Pinpoint the cell where the given text exists, returning its [x, y] midpoint coordinate. 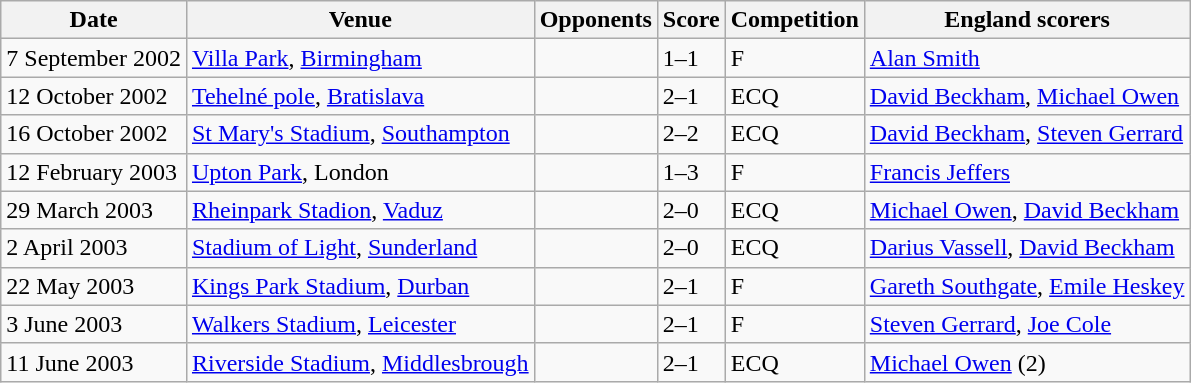
Walkers Stadium, Leicester [360, 324]
22 May 2003 [94, 286]
Tehelné pole, Bratislava [360, 96]
David Beckham, Steven Gerrard [1027, 134]
Steven Gerrard, Joe Cole [1027, 324]
Venue [360, 20]
Alan Smith [1027, 58]
Rheinpark Stadion, Vaduz [360, 210]
David Beckham, Michael Owen [1027, 96]
Michael Owen, David Beckham [1027, 210]
Score [691, 20]
St Mary's Stadium, Southampton [360, 134]
Riverside Stadium, Middlesbrough [360, 362]
1–3 [691, 172]
11 June 2003 [94, 362]
Upton Park, London [360, 172]
2 April 2003 [94, 248]
Michael Owen (2) [1027, 362]
12 October 2002 [94, 96]
29 March 2003 [94, 210]
Stadium of Light, Sunderland [360, 248]
16 October 2002 [94, 134]
1–1 [691, 58]
Kings Park Stadium, Durban [360, 286]
Opponents [596, 20]
Francis Jeffers [1027, 172]
Darius Vassell, David Beckham [1027, 248]
England scorers [1027, 20]
3 June 2003 [94, 324]
Date [94, 20]
Competition [794, 20]
12 February 2003 [94, 172]
Villa Park, Birmingham [360, 58]
7 September 2002 [94, 58]
Gareth Southgate, Emile Heskey [1027, 286]
2–2 [691, 134]
